Find where the given text appears and provide that cell's center as [X, Y] coordinate. 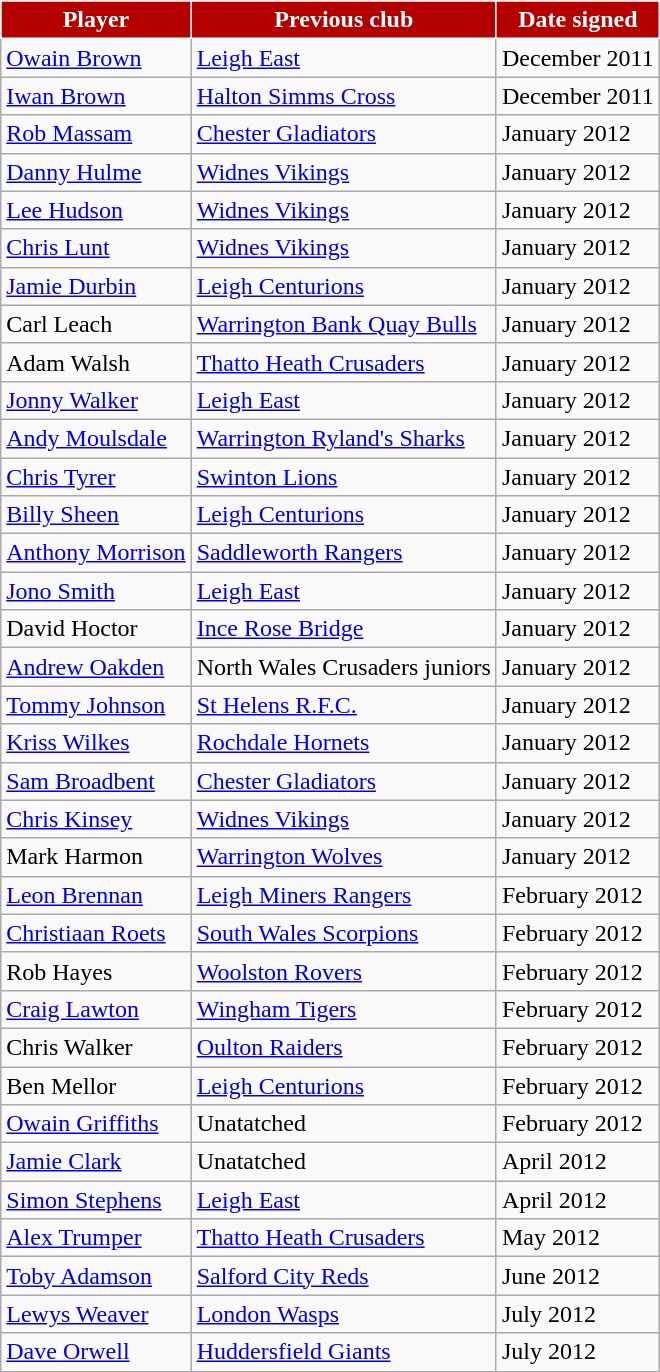
Rob Hayes [96, 971]
Simon Stephens [96, 1200]
Leon Brennan [96, 895]
Anthony Morrison [96, 553]
Tommy Johnson [96, 705]
Jono Smith [96, 591]
Saddleworth Rangers [344, 553]
Owain Brown [96, 58]
Adam Walsh [96, 362]
Leigh Miners Rangers [344, 895]
Kriss Wilkes [96, 743]
Huddersfield Giants [344, 1352]
Jamie Clark [96, 1162]
Wingham Tigers [344, 1009]
Rob Massam [96, 134]
Lee Hudson [96, 210]
St Helens R.F.C. [344, 705]
Billy Sheen [96, 515]
Chris Kinsey [96, 819]
Toby Adamson [96, 1276]
David Hoctor [96, 629]
Previous club [344, 20]
Player [96, 20]
London Wasps [344, 1314]
Woolston Rovers [344, 971]
Craig Lawton [96, 1009]
Andy Moulsdale [96, 438]
Chris Walker [96, 1047]
Warrington Ryland's Sharks [344, 438]
Chris Tyrer [96, 477]
Warrington Bank Quay Bulls [344, 324]
North Wales Crusaders juniors [344, 667]
Carl Leach [96, 324]
Salford City Reds [344, 1276]
Iwan Brown [96, 96]
May 2012 [578, 1238]
Andrew Oakden [96, 667]
Ince Rose Bridge [344, 629]
Rochdale Hornets [344, 743]
Christiaan Roets [96, 933]
Lewys Weaver [96, 1314]
Swinton Lions [344, 477]
Halton Simms Cross [344, 96]
Oulton Raiders [344, 1047]
Danny Hulme [96, 172]
Chris Lunt [96, 248]
June 2012 [578, 1276]
Sam Broadbent [96, 781]
South Wales Scorpions [344, 933]
Ben Mellor [96, 1085]
Mark Harmon [96, 857]
Jamie Durbin [96, 286]
Dave Orwell [96, 1352]
Warrington Wolves [344, 857]
Jonny Walker [96, 400]
Owain Griffiths [96, 1124]
Alex Trumper [96, 1238]
Date signed [578, 20]
